Determine the (X, Y) coordinate at the center of the cell enclosing the given text.  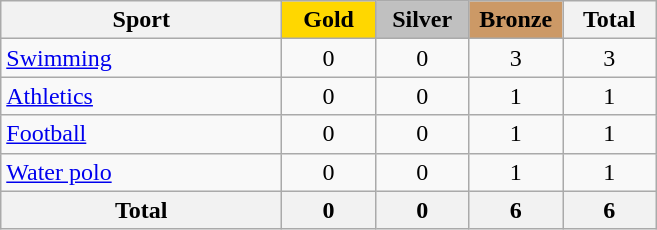
Bronze (516, 20)
Athletics (142, 96)
Silver (422, 20)
Sport (142, 20)
Water polo (142, 172)
Swimming (142, 58)
Gold (329, 20)
Football (142, 134)
